Return [X, Y] of the center of cell containing provided text 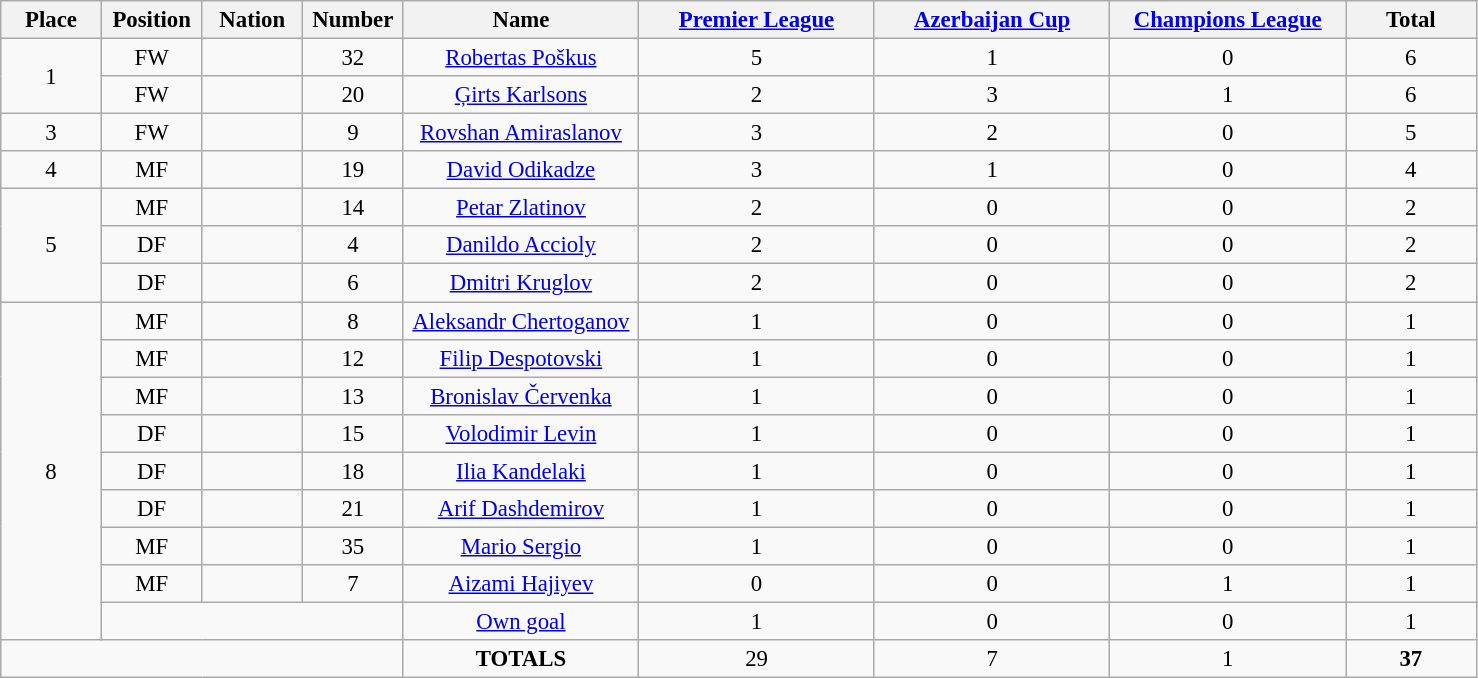
15 [354, 433]
20 [354, 95]
Aleksandr Chertoganov [521, 321]
35 [354, 546]
Place [52, 20]
14 [354, 208]
Mario Sergio [521, 546]
Number [354, 20]
Position [152, 20]
Aizami Hajiyev [521, 584]
19 [354, 170]
Robertas Poškus [521, 58]
37 [1412, 659]
9 [354, 133]
32 [354, 58]
Volodimir Levin [521, 433]
David Odikadze [521, 170]
Ilia Kandelaki [521, 471]
Own goal [521, 621]
Ģirts Karlsons [521, 95]
TOTALS [521, 659]
Champions League [1228, 20]
12 [354, 358]
13 [354, 396]
Dmitri Kruglov [521, 283]
Premier League [757, 20]
Danildo Accioly [521, 245]
Petar Zlatinov [521, 208]
Rovshan Amiraslanov [521, 133]
Name [521, 20]
21 [354, 509]
Azerbaijan Cup [992, 20]
Filip Despotovski [521, 358]
29 [757, 659]
Nation [252, 20]
Arif Dashdemirov [521, 509]
18 [354, 471]
Total [1412, 20]
Bronislav Červenka [521, 396]
